Identify which cell holds the provided text, then report its [X, Y] central coordinate. 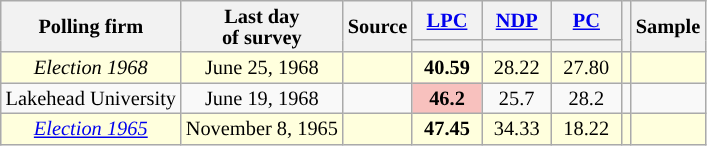
28.22 [517, 68]
34.33 [517, 128]
Lakehead University [91, 98]
June 19, 1968 [262, 98]
47.45 [447, 128]
LPC [447, 20]
Last day of survey [262, 26]
NDP [517, 20]
Election 1965 [91, 128]
Polling firm [91, 26]
June 25, 1968 [262, 68]
40.59 [447, 68]
Sample [668, 26]
PC [586, 20]
46.2 [447, 98]
Election 1968 [91, 68]
27.80 [586, 68]
November 8, 1965 [262, 128]
25.7 [517, 98]
28.2 [586, 98]
Source [378, 26]
18.22 [586, 128]
